Determine the (X, Y) coordinate at the center of the cell enclosing the given text.  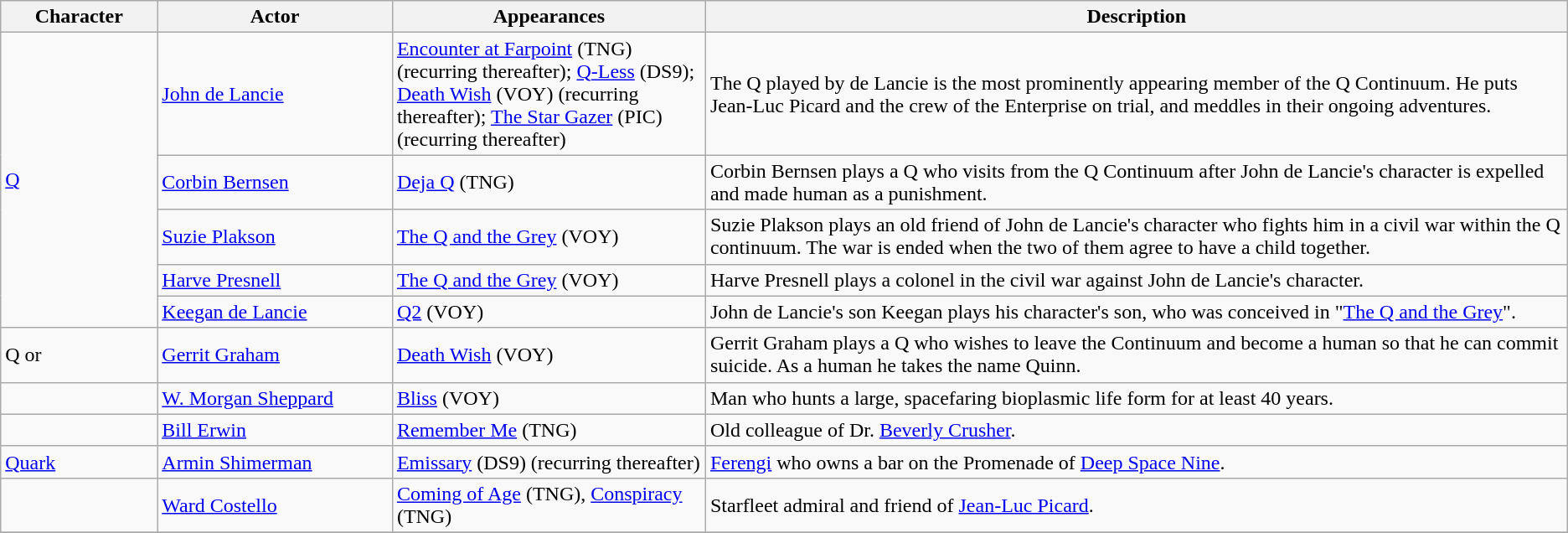
Harve Presnell (275, 280)
Suzie Plakson (275, 236)
Deja Q (TNG) (549, 183)
John de Lancie (275, 94)
Character (79, 17)
Q (79, 180)
John de Lancie's son Keegan plays his character's son, who was conceived in "The Q and the Grey". (1136, 312)
Armin Shimerman (275, 462)
Starfleet admiral and friend of Jean-Luc Picard. (1136, 505)
Keegan de Lancie (275, 312)
Description (1136, 17)
Coming of Age (TNG), Conspiracy (TNG) (549, 505)
Old colleague of Dr. Beverly Crusher. (1136, 430)
W. Morgan Sheppard (275, 398)
Bliss (VOY) (549, 398)
Ward Costello (275, 505)
Gerrit Graham (275, 355)
Corbin Bernsen plays a Q who visits from the Q Continuum after John de Lancie's character is expelled and made human as a punishment. (1136, 183)
Q or (79, 355)
Emissary (DS9) (recurring thereafter) (549, 462)
Corbin Bernsen (275, 183)
Harve Presnell plays a colonel in the civil war against John de Lancie's character. (1136, 280)
Gerrit Graham plays a Q who wishes to leave the Continuum and become a human so that he can commit suicide. As a human he takes the name Quinn. (1136, 355)
Q2 (VOY) (549, 312)
Remember Me (TNG) (549, 430)
Quark (79, 462)
Man who hunts a large, spacefaring bioplasmic life form for at least 40 years. (1136, 398)
Death Wish (VOY) (549, 355)
Bill Erwin (275, 430)
Actor (275, 17)
Ferengi who owns a bar on the Promenade of Deep Space Nine. (1136, 462)
Appearances (549, 17)
